Pinpoint the cell where the given text exists, returning its [X, Y] midpoint coordinate. 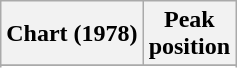
Peakposition [189, 34]
Chart (1978) [72, 34]
